Determine the [X, Y] coordinate at the center of the cell enclosing the given text.  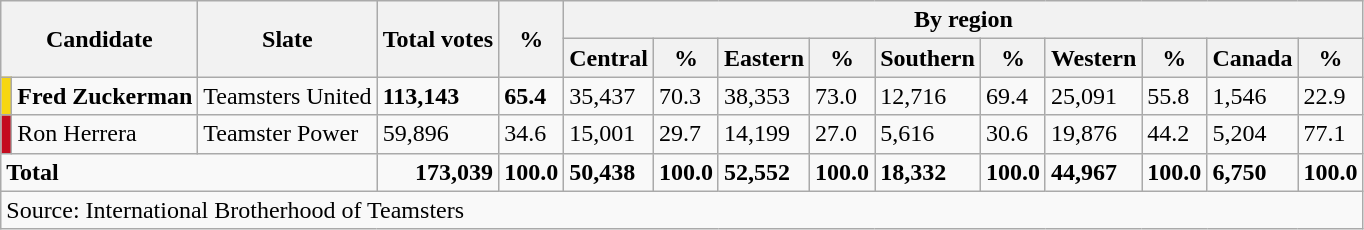
15,001 [609, 134]
Candidate [100, 39]
Source: International Brotherhood of Teamsters [682, 210]
5,204 [1252, 134]
Total [189, 172]
65.4 [532, 96]
55.8 [1174, 96]
30.6 [1012, 134]
18,332 [928, 172]
59,896 [438, 134]
29.7 [686, 134]
Total votes [438, 39]
Central [609, 58]
77.1 [1330, 134]
34.6 [532, 134]
73.0 [842, 96]
69.4 [1012, 96]
Western [1093, 58]
5,616 [928, 134]
113,143 [438, 96]
Fred Zuckerman [105, 96]
52,552 [764, 172]
27.0 [842, 134]
1,546 [1252, 96]
38,353 [764, 96]
35,437 [609, 96]
44.2 [1174, 134]
50,438 [609, 172]
12,716 [928, 96]
14,199 [764, 134]
70.3 [686, 96]
Slate [288, 39]
173,039 [438, 172]
19,876 [1093, 134]
Ron Herrera [105, 134]
44,967 [1093, 172]
Eastern [764, 58]
22.9 [1330, 96]
Canada [1252, 58]
Teamsters United [288, 96]
Southern [928, 58]
6,750 [1252, 172]
Teamster Power [288, 134]
By region [964, 20]
25,091 [1093, 96]
